Detect which cell encompasses the target text, then output its [X, Y] center coordinate. 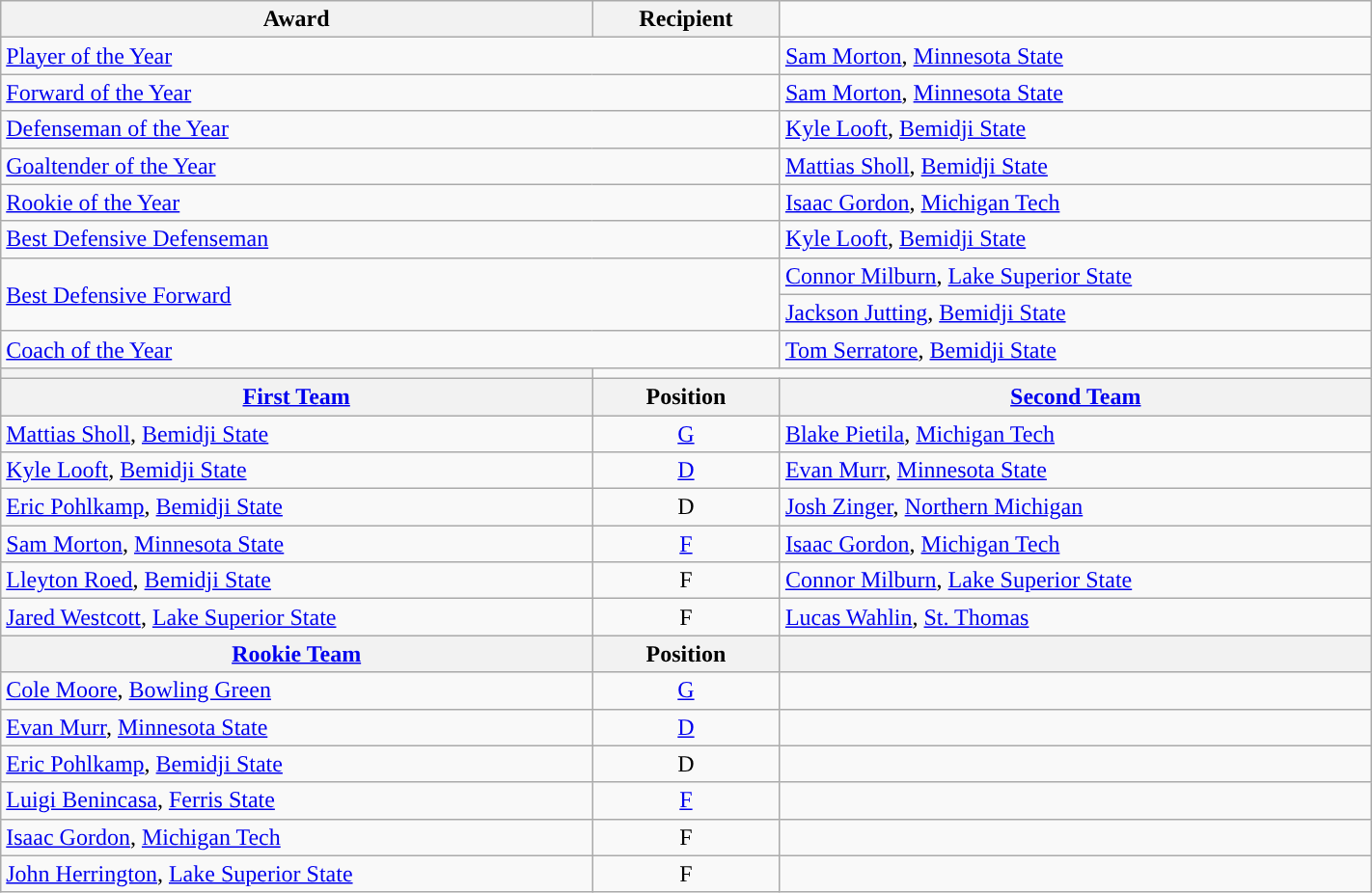
Recipient [687, 19]
Coach of the Year [391, 349]
Player of the Year [391, 56]
Goaltender of the Year [391, 166]
Jackson Jutting, Bemidji State [1075, 312]
Blake Pietila, Michigan Tech [1075, 433]
Lucas Wahlin, St. Thomas [1075, 617]
Best Defensive Forward [391, 294]
Lleyton Roed, Bemidji State [297, 581]
Jared Westcott, Lake Superior State [297, 617]
Luigi Benincasa, Ferris State [297, 800]
First Team [297, 396]
Josh Zinger, Northern Michigan [1075, 507]
Cole Moore, Bowling Green [297, 690]
Rookie of the Year [391, 203]
Rookie Team [297, 654]
Best Defensive Defenseman [391, 239]
Defenseman of the Year [391, 129]
Forward of the Year [391, 93]
Award [297, 19]
John Herrington, Lake Superior State [297, 874]
Second Team [1075, 396]
Tom Serratore, Bemidji State [1075, 349]
